Identify which cell holds the provided text, then report its [x, y] central coordinate. 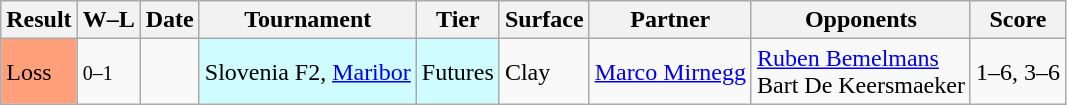
Score [1018, 20]
Ruben Bemelmans Bart De Keersmaeker [860, 72]
1–6, 3–6 [1018, 72]
0–1 [108, 72]
Marco Mirnegg [670, 72]
W–L [108, 20]
Partner [670, 20]
Surface [544, 20]
Tournament [308, 20]
Opponents [860, 20]
Date [170, 20]
Slovenia F2, Maribor [308, 72]
Loss [39, 72]
Futures [458, 72]
Clay [544, 72]
Result [39, 20]
Tier [458, 20]
